Detect which cell encompasses the target text, then output its (x, y) center coordinate. 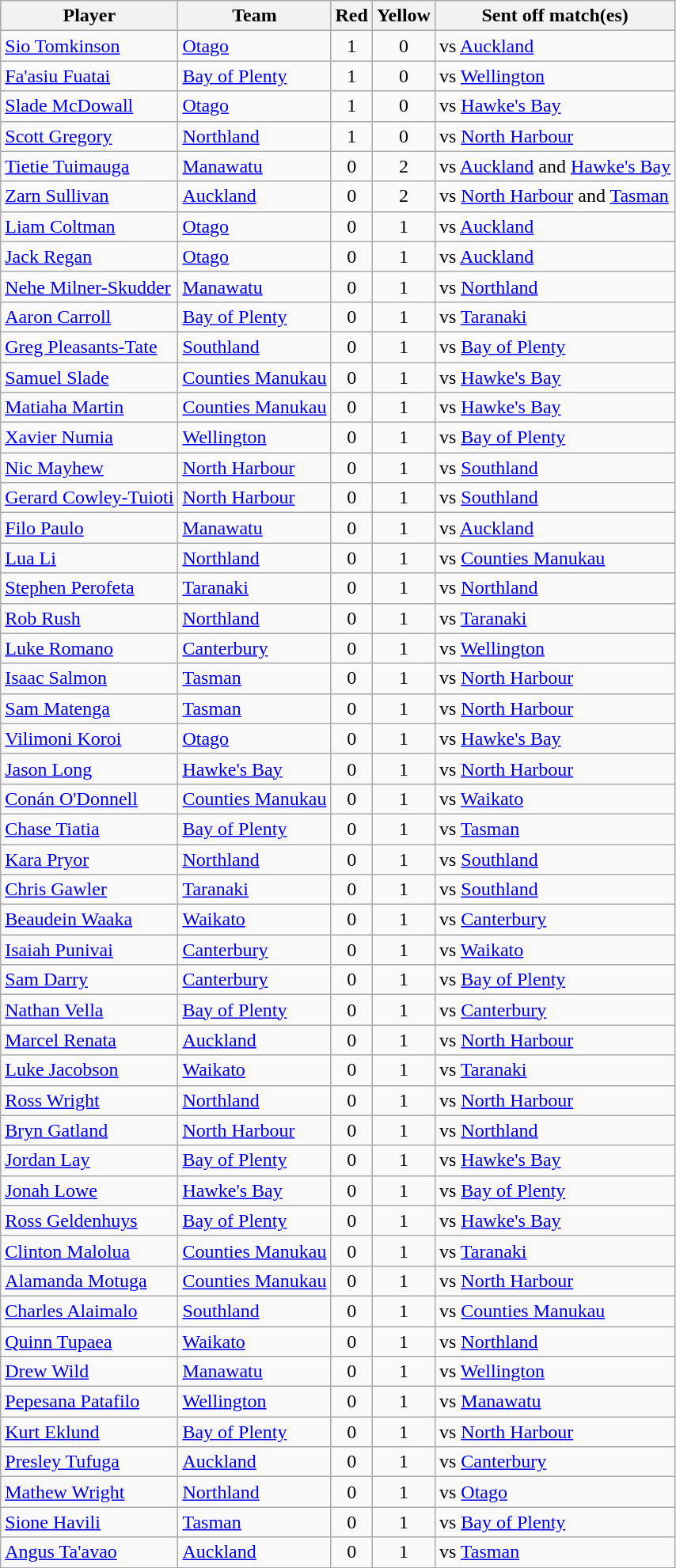
Isaiah Punivai (89, 950)
Aaron Carroll (89, 317)
Team (255, 16)
Fa'asiu Fuatai (89, 76)
Player (89, 16)
Jason Long (89, 769)
Drew Wild (89, 1372)
Chase Tiatia (89, 829)
Jonah Lowe (89, 1190)
Kara Pryor (89, 859)
Sent off match(es) (554, 16)
Tietie Tuimauga (89, 166)
Charles Alaimalo (89, 1311)
Vilimoni Koroi (89, 738)
Sione Havili (89, 1522)
Presley Tufuga (89, 1462)
Gerard Cowley-Tuioti (89, 498)
Sam Darry (89, 980)
Rob Rush (89, 618)
Conán O'Donnell (89, 799)
Sio Tomkinson (89, 46)
Ross Geldenhuys (89, 1221)
vs Manawatu (554, 1402)
Yellow (404, 16)
Mathew Wright (89, 1492)
vs Otago (554, 1492)
Quinn Tupaea (89, 1342)
vs Auckland and Hawke's Bay (554, 166)
Bryn Gatland (89, 1130)
Samuel Slade (89, 378)
Jack Regan (89, 256)
Beaudein Waaka (89, 920)
Xavier Numia (89, 438)
Luke Romano (89, 648)
Alamanda Motuga (89, 1281)
Matiaha Martin (89, 408)
Kurt Eklund (89, 1432)
vs North Harbour and Tasman (554, 196)
Isaac Salmon (89, 678)
Red (351, 16)
Nehe Milner-Skudder (89, 287)
Filo Paulo (89, 528)
Scott Gregory (89, 136)
Ross Wright (89, 1100)
Stephen Perofeta (89, 588)
Jordan Lay (89, 1160)
Angus Ta'avao (89, 1552)
Chris Gawler (89, 890)
Sam Matenga (89, 708)
Lua Li (89, 558)
Nathan Vella (89, 1010)
Greg Pleasants-Tate (89, 347)
Liam Coltman (89, 226)
Slade McDowall (89, 106)
Pepesana Patafilo (89, 1402)
Nic Mayhew (89, 468)
Marcel Renata (89, 1040)
Clinton Malolua (89, 1251)
Zarn Sullivan (89, 196)
Luke Jacobson (89, 1070)
